Scan for the cell matching the given text and deliver its [x, y] coordinate at center. 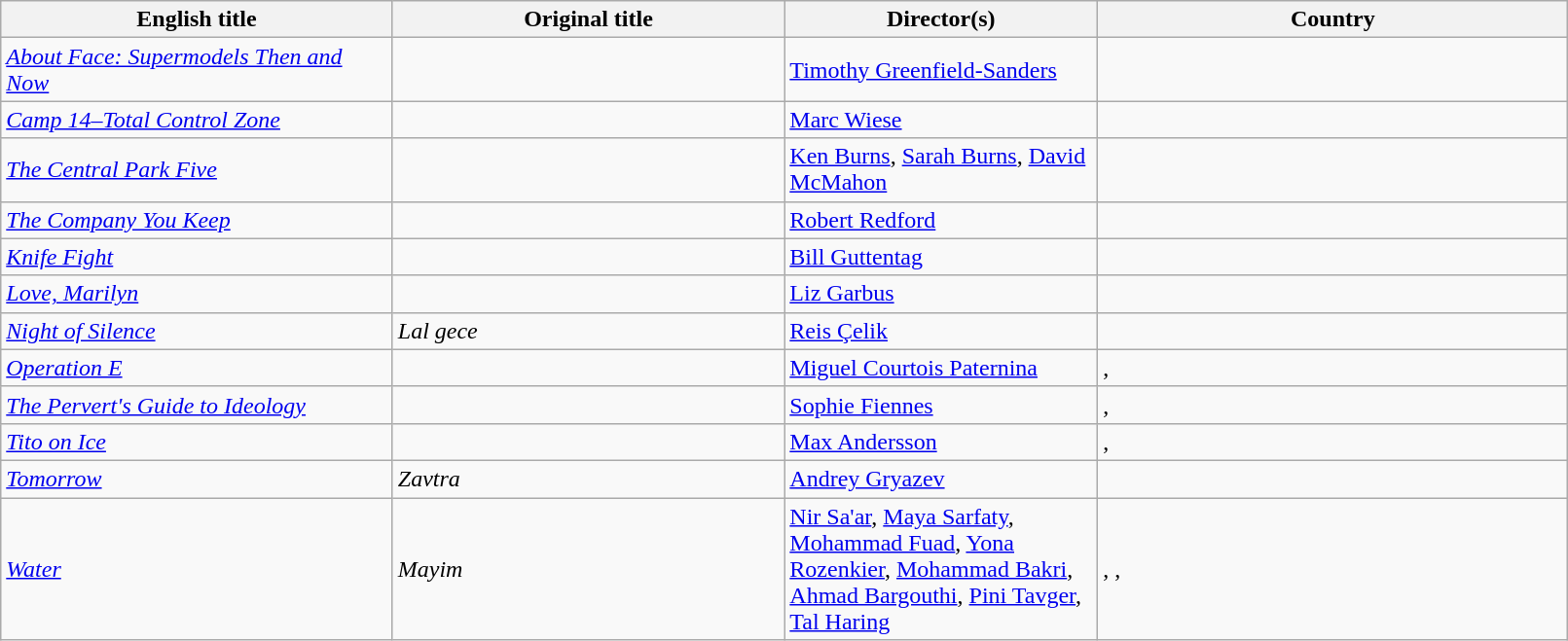
Knife Fight [197, 257]
Love, Marilyn [197, 294]
Nir Sa'ar, Maya Sarfaty, Mohammad Fuad, Yona Rozenkier, Mohammad Bakri, Ahmad Bargouthi, Pini Tavger, Tal Haring [941, 569]
Sophie Fiennes [941, 405]
Reis Çelik [941, 331]
About Face: Supermodels Then and Now [197, 70]
Camp 14–Total Control Zone [197, 120]
Marc Wiese [941, 120]
Lal gece [588, 331]
Mayim [588, 569]
Ken Burns, Sarah Burns, David McMahon [941, 169]
Operation E [197, 368]
Max Andersson [941, 442]
Country [1333, 19]
Andrey Gryazev [941, 479]
Tomorrow [197, 479]
The Pervert's Guide to Ideology [197, 405]
Tito on Ice [197, 442]
Liz Garbus [941, 294]
Timothy Greenfield-Sanders [941, 70]
Original title [588, 19]
Night of Silence [197, 331]
Miguel Courtois Paternina [941, 368]
Bill Guttentag [941, 257]
The Company You Keep [197, 220]
Zavtra [588, 479]
English title [197, 19]
Robert Redford [941, 220]
, , [1333, 569]
The Central Park Five [197, 169]
Water [197, 569]
Director(s) [941, 19]
